Determine the [X, Y] coordinate at the center of the cell enclosing the given text.  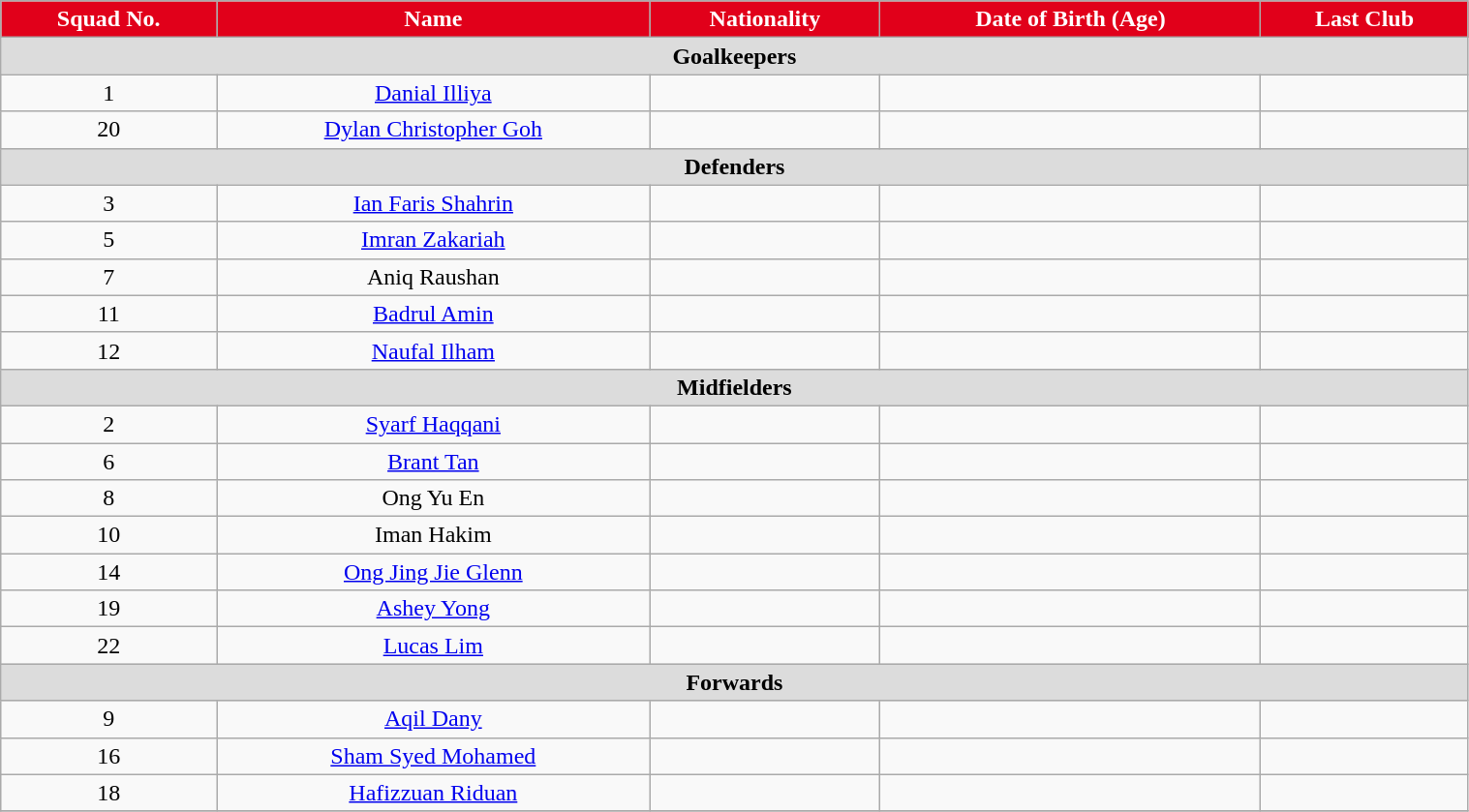
20 [108, 130]
Dylan Christopher Goh [434, 130]
Hafizzuan Riduan [434, 793]
Name [434, 19]
8 [108, 498]
18 [108, 793]
Imran Zakariah [434, 240]
11 [108, 314]
Syarf Haqqani [434, 424]
Lucas Lim [434, 646]
Midfielders [734, 387]
Sham Syed Mohamed [434, 756]
3 [108, 203]
Date of Birth (Age) [1071, 19]
Aniq Raushan [434, 277]
Naufal Ilham [434, 350]
Badrul Amin [434, 314]
10 [108, 535]
Ashey Yong [434, 609]
Aqil Dany [434, 719]
Forwards [734, 682]
5 [108, 240]
1 [108, 93]
Ong Jing Jie Glenn [434, 572]
Squad No. [108, 19]
Ian Faris Shahrin [434, 203]
Danial Illiya [434, 93]
9 [108, 719]
6 [108, 462]
Nationality [765, 19]
14 [108, 572]
2 [108, 424]
Brant Tan [434, 462]
19 [108, 609]
12 [108, 350]
22 [108, 646]
Defenders [734, 166]
16 [108, 756]
Last Club [1364, 19]
Goalkeepers [734, 56]
7 [108, 277]
Iman Hakim [434, 535]
Ong Yu En [434, 498]
